Return the [X, Y] coordinate for the center point of the cell that contains the specified text.  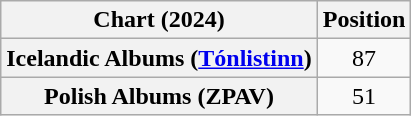
Position [364, 20]
Polish Albums (ZPAV) [159, 96]
87 [364, 58]
Icelandic Albums (Tónlistinn) [159, 58]
51 [364, 96]
Chart (2024) [159, 20]
